Detect which cell encompasses the target text, then output its [x, y] center coordinate. 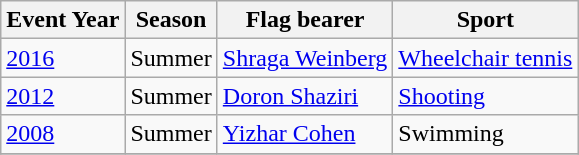
Wheelchair tennis [486, 58]
Yizhar Cohen [305, 134]
2008 [63, 134]
Shooting [486, 96]
Season [171, 20]
2016 [63, 58]
Event Year [63, 20]
Flag bearer [305, 20]
2012 [63, 96]
Doron Shaziri [305, 96]
Shraga Weinberg [305, 58]
Swimming [486, 134]
Sport [486, 20]
